Output the [x, y] coordinate of the center of the cell containing the given text.  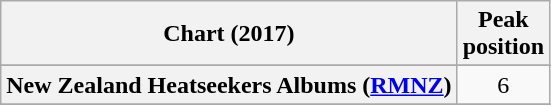
Chart (2017) [229, 34]
6 [503, 85]
New Zealand Heatseekers Albums (RMNZ) [229, 85]
Peak position [503, 34]
